Extract the (X, Y) coordinate from the center of the cell holding the provided text.  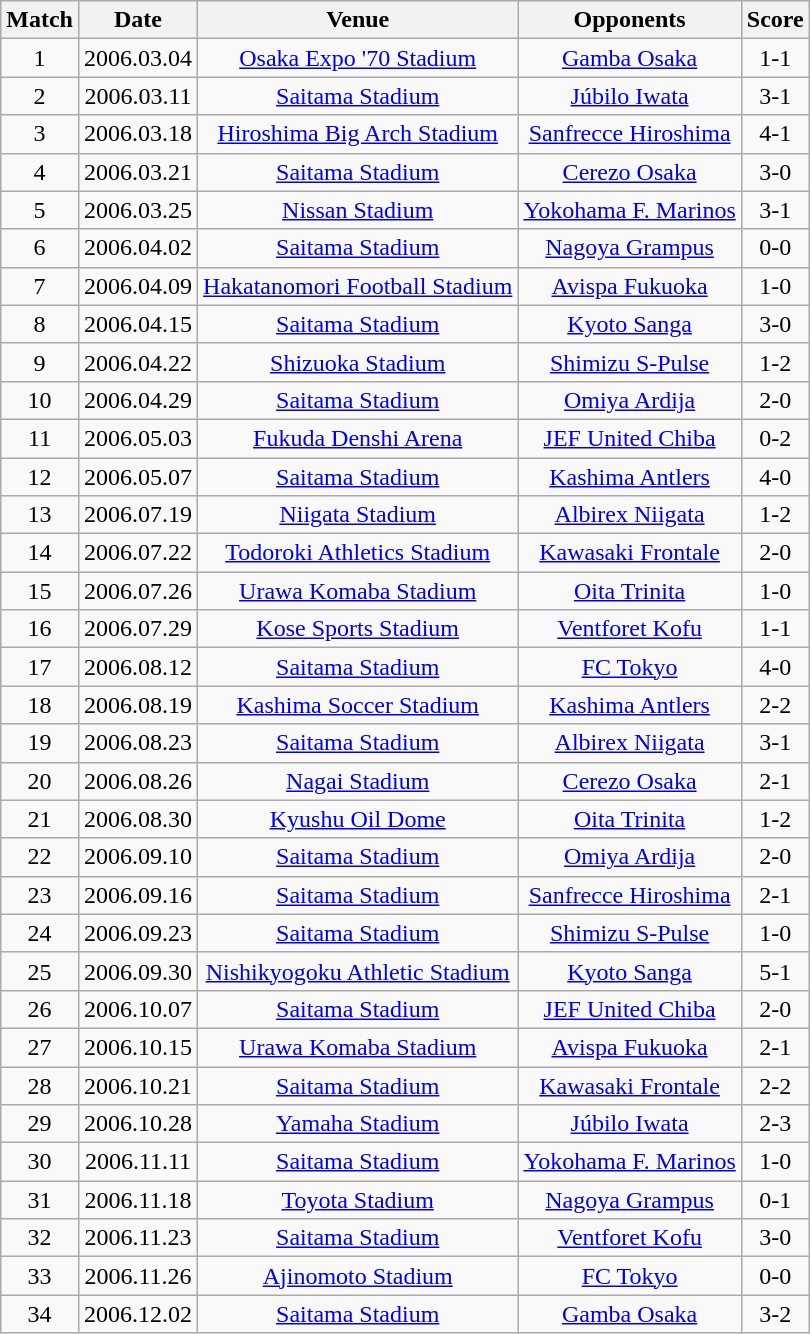
Niigata Stadium (358, 515)
14 (40, 553)
2006.04.09 (138, 286)
2006.03.25 (138, 210)
Nishikyogoku Athletic Stadium (358, 971)
2006.12.02 (138, 1314)
16 (40, 629)
0-1 (775, 1200)
8 (40, 324)
2006.08.19 (138, 705)
2006.08.26 (138, 781)
2006.07.29 (138, 629)
33 (40, 1276)
12 (40, 477)
2006.10.07 (138, 1009)
Nissan Stadium (358, 210)
1 (40, 58)
Toyota Stadium (358, 1200)
2006.08.12 (138, 667)
2006.09.16 (138, 895)
2006.11.11 (138, 1162)
2-3 (775, 1124)
2006.10.15 (138, 1047)
6 (40, 248)
2006.07.26 (138, 591)
2006.05.03 (138, 438)
2006.10.21 (138, 1085)
21 (40, 819)
2 (40, 96)
28 (40, 1085)
4-1 (775, 134)
22 (40, 857)
24 (40, 933)
25 (40, 971)
4 (40, 172)
2006.11.23 (138, 1238)
2006.10.28 (138, 1124)
2006.09.10 (138, 857)
2006.07.22 (138, 553)
2006.03.04 (138, 58)
Hiroshima Big Arch Stadium (358, 134)
Score (775, 20)
7 (40, 286)
2006.03.21 (138, 172)
20 (40, 781)
Date (138, 20)
27 (40, 1047)
2006.04.02 (138, 248)
31 (40, 1200)
5 (40, 210)
2006.11.18 (138, 1200)
2006.04.22 (138, 362)
2006.11.26 (138, 1276)
2006.04.15 (138, 324)
2006.05.07 (138, 477)
Hakatanomori Football Stadium (358, 286)
17 (40, 667)
15 (40, 591)
32 (40, 1238)
29 (40, 1124)
2006.03.18 (138, 134)
Yamaha Stadium (358, 1124)
Venue (358, 20)
2006.07.19 (138, 515)
0-2 (775, 438)
3 (40, 134)
26 (40, 1009)
5-1 (775, 971)
2006.03.11 (138, 96)
18 (40, 705)
Ajinomoto Stadium (358, 1276)
2006.09.23 (138, 933)
Fukuda Denshi Arena (358, 438)
Osaka Expo '70 Stadium (358, 58)
13 (40, 515)
Kashima Soccer Stadium (358, 705)
2006.04.29 (138, 400)
9 (40, 362)
Todoroki Athletics Stadium (358, 553)
34 (40, 1314)
3-2 (775, 1314)
Kyushu Oil Dome (358, 819)
19 (40, 743)
Nagai Stadium (358, 781)
23 (40, 895)
2006.09.30 (138, 971)
Kose Sports Stadium (358, 629)
Match (40, 20)
2006.08.30 (138, 819)
2006.08.23 (138, 743)
Shizuoka Stadium (358, 362)
11 (40, 438)
Opponents (630, 20)
10 (40, 400)
30 (40, 1162)
